Extract the [X, Y] coordinate from the center of the cell holding the provided text.  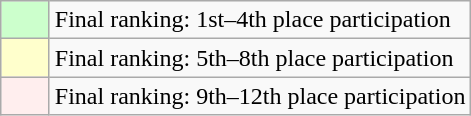
Final ranking: 5th–8th place participation [260, 58]
Final ranking: 1st–4th place participation [260, 20]
Final ranking: 9th–12th place participation [260, 96]
